Return (X, Y) of the center of cell containing provided text 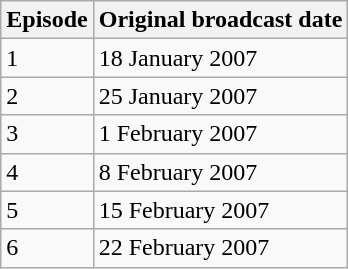
3 (47, 134)
1 February 2007 (220, 134)
5 (47, 210)
25 January 2007 (220, 96)
2 (47, 96)
Original broadcast date (220, 20)
15 February 2007 (220, 210)
22 February 2007 (220, 248)
Episode (47, 20)
8 February 2007 (220, 172)
6 (47, 248)
4 (47, 172)
1 (47, 58)
18 January 2007 (220, 58)
